Scan for the cell matching the given text and deliver its (X, Y) coordinate at center. 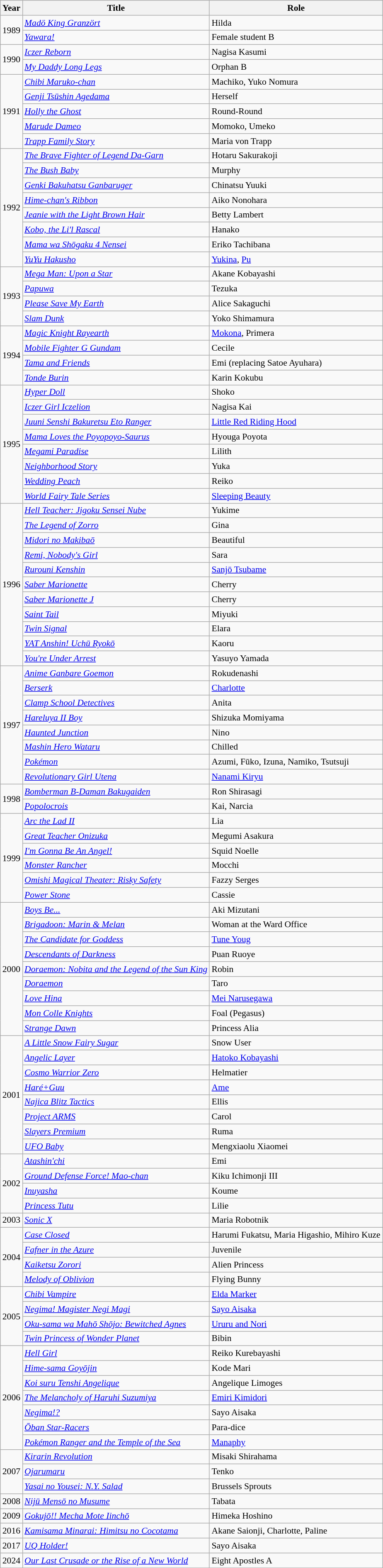
Cecile (296, 348)
Haunted Junction (116, 733)
Mashin Hero Wataru (116, 747)
Tama and Friends (116, 363)
Puan Ruoye (296, 954)
Round-Round (296, 112)
Negima!? (116, 1413)
Miyuki (296, 614)
Kobo, the Li'l Rascal (116, 230)
Akane Kobayashi (296, 274)
Fazzy Serges (296, 880)
Power Stone (116, 895)
Alice Sakaguchi (296, 304)
YAT Anshin! Uchū Ryokō (116, 644)
Machiko, Yuko Nomura (296, 82)
Saint Tail (116, 614)
Emi (replacing Satoe Ayuhara) (296, 363)
Kirarin Revolution (116, 1457)
Betty Lambert (296, 215)
A Little Snow Fairy Sugar (116, 1043)
Genki Bakuhatsu Ganbaruger (116, 186)
Oku-sama wa Mahō Shōjo: Bewitched Agnes (116, 1324)
Haré+Guu (116, 1087)
Trapp Family Story (116, 141)
Great Teacher Onizuka (116, 836)
Sonic X (116, 1220)
1990 (12, 60)
Kai, Narcia (296, 806)
Mocchi (296, 865)
Marude Dameo (116, 126)
Himeka Hoshino (296, 1516)
Ron Shirasagi (296, 791)
2016 (12, 1531)
Twin Princess of Wonder Planet (116, 1338)
Role (296, 8)
Arc the Lad II (116, 821)
Squid Noelle (296, 851)
Beautiful (296, 540)
Lia (296, 821)
Maria von Trapp (296, 141)
Charlotte (296, 688)
Najica Blitz Tactics (116, 1102)
Year (12, 8)
Foal (Pegasus) (296, 1014)
1991 (12, 111)
Angelique Limoges (296, 1383)
Little Red Riding Hood (296, 422)
1989 (12, 30)
Negima! Magister Negi Magi (116, 1309)
Woman at the Ward Office (296, 925)
Manaphy (296, 1442)
Lilie (296, 1206)
Nagisa Kasumi (296, 52)
Yukime (296, 510)
Our Last Crusade or the Rise of a New World (116, 1561)
2008 (12, 1501)
Please Save My Earth (116, 304)
Princess Alia (296, 1028)
The Melancholy of Haruhi Suzumiya (116, 1398)
Mon Colle Knights (116, 1014)
Princess Tutu (116, 1206)
Eight Apostles A (296, 1561)
2017 (12, 1546)
Misaki Shirahama (296, 1457)
1992 (12, 208)
Yasuyo Yamada (296, 659)
Hareluya II Boy (116, 718)
Angelic Layer (116, 1058)
Title (116, 8)
Genji Tsūshin Agedama (116, 97)
Eriko Tachibana (296, 244)
2005 (12, 1316)
Flying Bunny (296, 1280)
Lilith (296, 452)
Maria Robotnik (296, 1220)
Yasai no Yousei: N.Y. Salad (116, 1487)
Omishi Magical Theater: Risky Safety (116, 880)
Emiri Kimidori (296, 1398)
Kaoru (296, 644)
Saber Marionette (116, 585)
Ururu and Nori (296, 1324)
Ōban Star-Racers (116, 1427)
Emi (296, 1161)
Chinatsu Yuuki (296, 186)
Ojarumaru (116, 1472)
Female student B (296, 37)
Fafner in the Azure (116, 1250)
My Daddy Long Legs (116, 67)
Hime-chan's Ribbon (116, 200)
Juuni Senshi Bakuretsu Eto Ranger (116, 422)
Herself (296, 97)
Ellis (296, 1102)
Revolutionary Girl Utena (116, 777)
Mega Man: Upon a Star (116, 274)
Murphy (296, 171)
Chilled (296, 747)
Koi suru Tenshi Angelique (116, 1383)
Tune Youg (296, 940)
Bibin (296, 1338)
Helmatier (296, 1072)
The Candidate for Goddess (116, 940)
2002 (12, 1183)
Case Closed (116, 1235)
Popolocrois (116, 806)
Bomberman B-Daman Bakugaiden (116, 791)
Slayers Premium (116, 1132)
Doraemon (116, 984)
Azumi, Fūko, Izuna, Namiko, Tsutsuji (296, 762)
Mobile Fighter G Gundam (116, 348)
The Brave Fighter of Legend Da-Garn (116, 156)
UFO Baby (116, 1146)
Robin (296, 969)
Ame (296, 1087)
Monster Rancher (116, 865)
Brigadoon: Marin & Melan (116, 925)
Tabata (296, 1501)
Boys Be... (116, 910)
1995 (12, 444)
Ground Defense Force! Mao-chan (116, 1176)
Papuwa (116, 289)
Tonde Burin (116, 378)
Juvenile (296, 1250)
Hell Teacher: Jigoku Sensei Nube (116, 510)
Remi, Nobody's Girl (116, 555)
Tezuka (296, 289)
Chibi Maruko-chan (116, 82)
Yoko Shimamura (296, 318)
Koume (296, 1191)
Snow User (296, 1043)
2003 (12, 1220)
Reiko Kurebayashi (296, 1353)
Gina (296, 525)
1999 (12, 858)
Ruma (296, 1132)
Nijū Mensō no Musume (116, 1501)
Shizuka Momiyama (296, 718)
Brussels Sprouts (296, 1487)
The Bush Baby (116, 171)
Orphan B (296, 67)
Cassie (296, 895)
Atashin'chi (116, 1161)
Yawara! (116, 37)
Nagisa Kai (296, 407)
Yuka (296, 466)
Berserk (116, 688)
Descendants of Darkness (116, 954)
Reiko (296, 481)
2024 (12, 1561)
1994 (12, 355)
2000 (12, 969)
Akane Saionji, Charlotte, Paline (296, 1531)
Nanami Kiryu (296, 777)
Tenko (296, 1472)
Doraemon: Nobita and the Legend of the Sun King (116, 969)
Megumi Asakura (296, 836)
Melody of Oblivion (116, 1280)
1996 (12, 584)
Para-dice (296, 1427)
Gokujō!! Mecha Mote Iinchō (116, 1516)
2006 (12, 1398)
Rokudenashi (296, 673)
Love Hina (116, 999)
Magic Knight Rayearth (116, 333)
Mama wa Shōgaku 4 Nensei (116, 244)
Sanjō Tsubame (296, 570)
Iczer Girl Iczelion (116, 407)
Mama Loves the Poyopoyo-Saurus (116, 437)
Kiku Ichimonji III (296, 1176)
Sara (296, 555)
Kaiketsu Zorori (116, 1265)
Harumi Fukatsu, Maria Higashio, Mihiro Kuze (296, 1235)
Hilda (296, 23)
Yukina, Pu (296, 259)
Aki Mizutani (296, 910)
Kamisama Minarai: Himitsu no Cocotama (116, 1531)
Wedding Peach (116, 481)
Hyper Doll (116, 392)
You're Under Arrest (116, 659)
Pokémon Ranger and the Temple of the Sea (116, 1442)
Holly the Ghost (116, 112)
Hotaru Sakurakoji (296, 156)
Nino (296, 733)
Kode Mari (296, 1368)
Anita (296, 703)
Jeanie with the Light Brown Hair (116, 215)
Strange Dawn (116, 1028)
Elda Marker (296, 1294)
Twin Signal (116, 629)
Aiko Nonohara (296, 200)
Chibi Vampire (116, 1294)
Rurouni Kenshin (116, 570)
Karin Kokubu (296, 378)
YuYu Hakusho (116, 259)
Alien Princess (296, 1265)
Mengxiaolu Xiaomei (296, 1146)
1998 (12, 799)
UQ Holder! (116, 1546)
Sleeping Beauty (296, 496)
Cosmo Warrior Zero (116, 1072)
Hatoko Kobayashi (296, 1058)
Iczer Reborn (116, 52)
The Legend of Zorro (116, 525)
Slam Dunk (116, 318)
Neighborhood Story (116, 466)
Hanako (296, 230)
Momoko, Umeko (296, 126)
Mokona, Primera (296, 333)
I'm Gonna Be An Angel! (116, 851)
Clamp School Detectives (116, 703)
2004 (12, 1257)
Carol (296, 1117)
Hyouga Poyota (296, 437)
World Fairy Tale Series (116, 496)
Hell Girl (116, 1353)
Elara (296, 629)
Pokémon (116, 762)
Hime-sama Goyōjin (116, 1368)
Madö King Granzört (116, 23)
Midori no Makibaō (116, 540)
Shoko (296, 392)
2007 (12, 1472)
Mei Narusegawa (296, 999)
Anime Ganbare Goemon (116, 673)
Saber Marionette J (116, 599)
Taro (296, 984)
Project ARMS (116, 1117)
Megami Paradise (116, 452)
1997 (12, 725)
1993 (12, 296)
2001 (12, 1095)
2009 (12, 1516)
Inuyasha (116, 1191)
